Find where the given text appears and provide that cell's center as (x, y) coordinate. 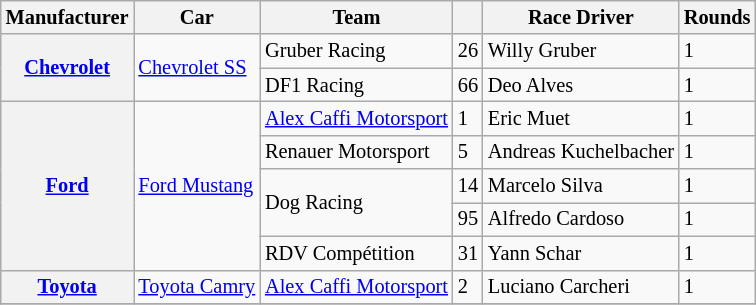
Willy Gruber (581, 51)
Rounds (718, 17)
Dog Racing (356, 202)
14 (468, 186)
26 (468, 51)
Chevrolet SS (198, 68)
DF1 Racing (356, 85)
Andreas Kuchelbacher (581, 152)
Marcelo Silva (581, 186)
Toyota Camry (198, 287)
5 (468, 152)
Toyota (68, 287)
31 (468, 253)
Eric Muet (581, 118)
66 (468, 85)
Deo Alves (581, 85)
Yann Schar (581, 253)
Team (356, 17)
Luciano Carcheri (581, 287)
Alfredo Cardoso (581, 219)
Car (198, 17)
Gruber Racing (356, 51)
Race Driver (581, 17)
Ford (68, 185)
Chevrolet (68, 68)
Ford Mustang (198, 185)
95 (468, 219)
Renauer Motorsport (356, 152)
2 (468, 287)
RDV Compétition (356, 253)
Manufacturer (68, 17)
